Output the [x, y] coordinate of the center of the cell containing the given text.  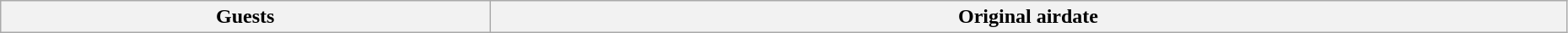
Guests [245, 17]
Original airdate [1029, 17]
